Search for the cell housing the specified text and yield its (X, Y) center coordinate. 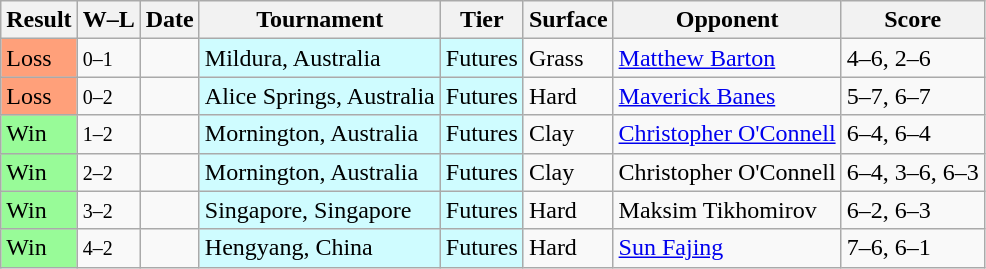
W–L (108, 20)
6–4, 3–6, 6–3 (912, 172)
Maksim Tikhomirov (727, 210)
Surface (568, 20)
3–2 (108, 210)
Mildura, Australia (320, 58)
Singapore, Singapore (320, 210)
Maverick Banes (727, 96)
6–4, 6–4 (912, 134)
Tournament (320, 20)
6–2, 6–3 (912, 210)
0–1 (108, 58)
2–2 (108, 172)
4–2 (108, 248)
5–7, 6–7 (912, 96)
Grass (568, 58)
0–2 (108, 96)
1–2 (108, 134)
7–6, 6–1 (912, 248)
Tier (482, 20)
Result (39, 20)
Alice Springs, Australia (320, 96)
Opponent (727, 20)
Date (170, 20)
Matthew Barton (727, 58)
4–6, 2–6 (912, 58)
Sun Fajing (727, 248)
Hengyang, China (320, 248)
Score (912, 20)
